Output the [x, y] coordinate of the center of the cell containing the given text.  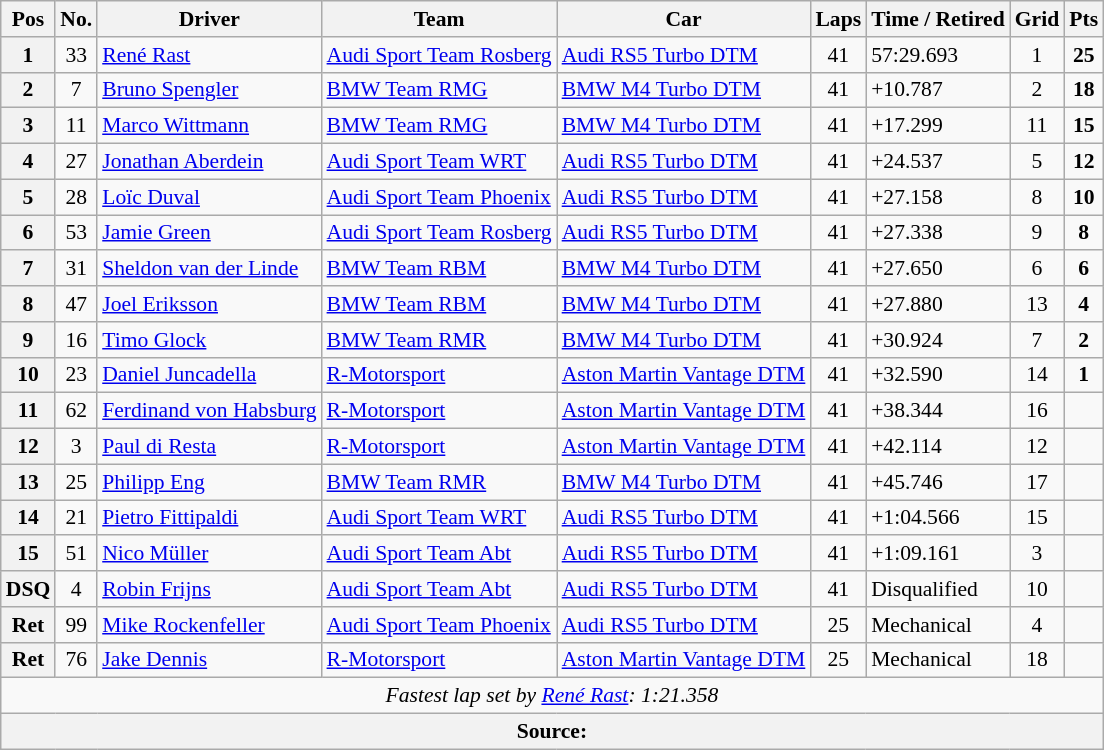
+24.537 [938, 162]
Paul di Resta [209, 447]
Pietro Fittipaldi [209, 518]
Ferdinand von Habsburg [209, 411]
+27.880 [938, 304]
No. [76, 19]
Robin Frijns [209, 589]
Jamie Green [209, 233]
Laps [838, 19]
Driver [209, 19]
31 [76, 269]
+27.338 [938, 233]
+10.787 [938, 90]
+38.344 [938, 411]
Disqualified [938, 589]
Source: [552, 732]
62 [76, 411]
Nico Müller [209, 554]
René Rast [209, 55]
+42.114 [938, 447]
Loïc Duval [209, 197]
53 [76, 233]
+45.746 [938, 482]
Team [440, 19]
51 [76, 554]
21 [76, 518]
+1:09.161 [938, 554]
+27.650 [938, 269]
33 [76, 55]
17 [1038, 482]
47 [76, 304]
Daniel Juncadella [209, 375]
23 [76, 375]
Philipp Eng [209, 482]
Pts [1084, 19]
28 [76, 197]
DSQ [28, 589]
57:29.693 [938, 55]
+30.924 [938, 340]
Car [684, 19]
Jake Dennis [209, 660]
99 [76, 625]
+17.299 [938, 126]
Marco Wittmann [209, 126]
Jonathan Aberdein [209, 162]
Bruno Spengler [209, 90]
Timo Glock [209, 340]
Time / Retired [938, 19]
+32.590 [938, 375]
Sheldon van der Linde [209, 269]
27 [76, 162]
+27.158 [938, 197]
+1:04.566 [938, 518]
Fastest lap set by René Rast: 1:21.358 [552, 696]
Grid [1038, 19]
Pos [28, 19]
Mike Rockenfeller [209, 625]
Joel Eriksson [209, 304]
76 [76, 660]
